Capture the cell that displays the provided text and extract its [X, Y] central coordinate. 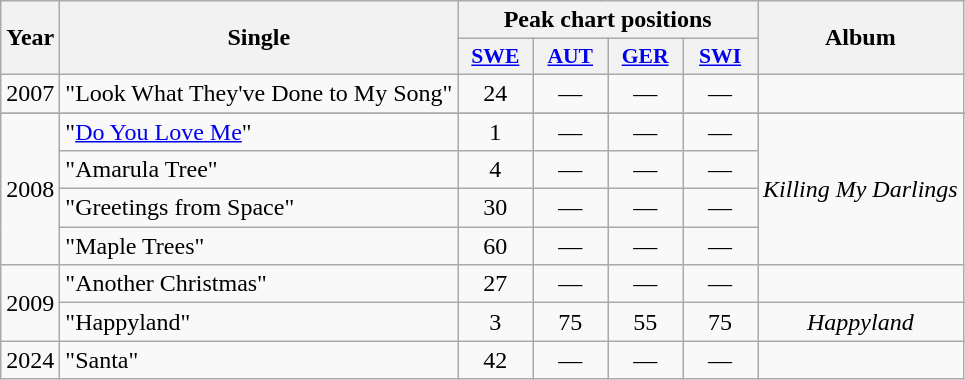
"Look What They've Done to My Song" [259, 93]
"Happyland" [259, 322]
"Amarula Tree" [259, 170]
"Do You Love Me" [259, 131]
2024 [30, 360]
"Greetings from Space" [259, 208]
60 [496, 246]
Single [259, 38]
24 [496, 93]
Happyland [861, 322]
42 [496, 360]
2008 [30, 188]
SWI [720, 57]
SWE [496, 57]
"Santa" [259, 360]
4 [496, 170]
27 [496, 284]
3 [496, 322]
55 [646, 322]
Album [861, 38]
Peak chart positions [608, 20]
AUT [570, 57]
Year [30, 38]
2009 [30, 303]
"Another Christmas" [259, 284]
2007 [30, 93]
Killing My Darlings [861, 188]
1 [496, 131]
GER [646, 57]
"Maple Trees" [259, 246]
30 [496, 208]
